Pinpoint the cell where the given text exists, returning its [X, Y] midpoint coordinate. 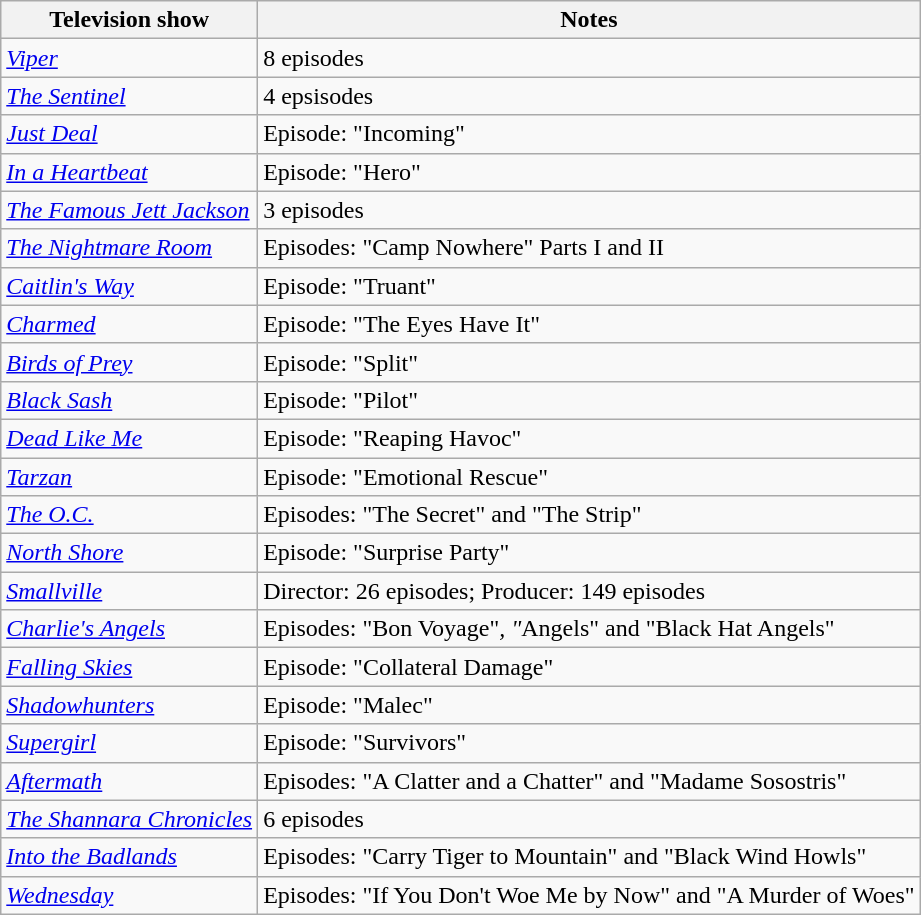
In a Heartbeat [130, 172]
Into the Badlands [130, 857]
North Shore [130, 553]
Episode: "Collateral Damage" [589, 667]
Caitlin's Way [130, 286]
8 episodes [589, 58]
Episodes: "Bon Voyage", "Angels" and "Black Hat Angels" [589, 629]
3 episodes [589, 210]
Episodes: "Camp Nowhere" Parts I and II [589, 248]
Episode: "Survivors" [589, 743]
Episodes: "Carry Tiger to Mountain" and "Black Wind Howls" [589, 857]
Black Sash [130, 400]
Birds of Prey [130, 362]
Episodes: "If You Don't Woe Me by Now" and "A Murder of Woes" [589, 895]
Charmed [130, 324]
Viper [130, 58]
The Shannara Chronicles [130, 819]
Smallville [130, 591]
Charlie's Angels [130, 629]
Notes [589, 20]
Episode: "Hero" [589, 172]
Episode: "Pilot" [589, 400]
Just Deal [130, 134]
Aftermath [130, 781]
The Nightmare Room [130, 248]
Episode: "Incoming" [589, 134]
Director: 26 episodes; Producer: 149 episodes [589, 591]
Falling Skies [130, 667]
Episode: "Truant" [589, 286]
The Sentinel [130, 96]
Shadowhunters [130, 705]
Episodes: "A Clatter and a Chatter" and "Madame Sosostris" [589, 781]
Episode: "Reaping Havoc" [589, 438]
Wednesday [130, 895]
6 episodes [589, 819]
Episodes: "The Secret" and "The Strip" [589, 515]
Episode: "Malec" [589, 705]
Tarzan [130, 477]
Episode: "Emotional Rescue" [589, 477]
The O.C. [130, 515]
Television show [130, 20]
Episode: "Split" [589, 362]
Dead Like Me [130, 438]
Episode: "Surprise Party" [589, 553]
Supergirl [130, 743]
4 epsisodes [589, 96]
The Famous Jett Jackson [130, 210]
Episode: "The Eyes Have It" [589, 324]
